Find where the given text appears and provide that cell's center as (x, y) coordinate. 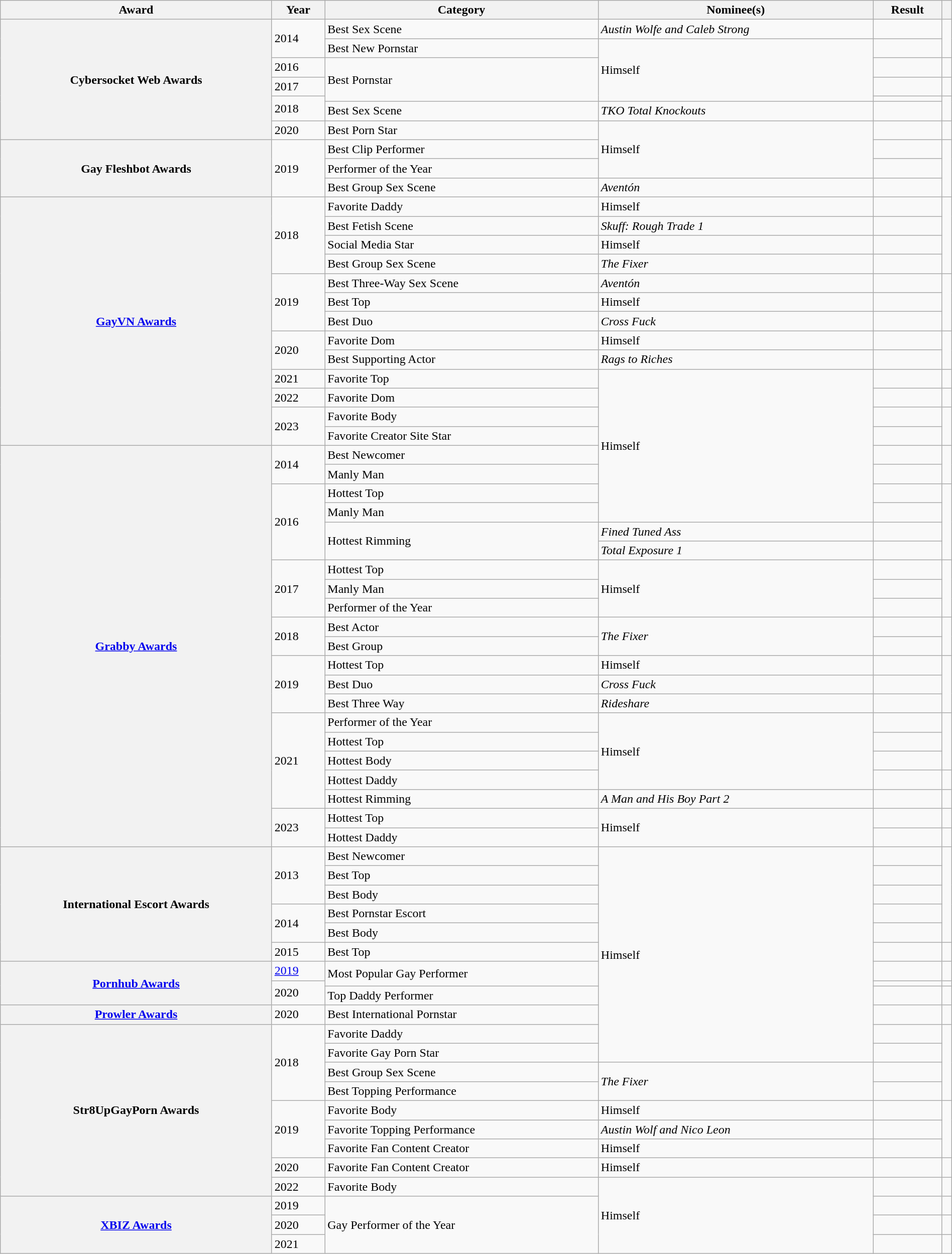
Austin Wolfe and Caleb Strong (736, 29)
Category (462, 10)
Austin Wolf and Nico Leon (736, 1129)
2015 (298, 952)
Total Exposure 1 (736, 551)
Year (298, 10)
Best Pornstar (462, 79)
2013 (298, 875)
Gay Fleshbot Awards (137, 168)
Rags to Riches (736, 359)
Favorite Top (462, 379)
Best Pornstar Escort (462, 914)
Grabby Awards (137, 646)
Gay Performer of the Year (462, 1225)
XBIZ Awards (137, 1225)
Nominee(s) (736, 10)
Favorite Topping Performance (462, 1129)
Result (907, 10)
Social Media Star (462, 245)
International Escort Awards (137, 904)
Best Actor (462, 627)
GayVN Awards (137, 321)
Cybersocket Web Awards (137, 79)
Top Daddy Performer (462, 995)
Most Popular Gay Performer (462, 974)
Hottest Body (462, 761)
Best Three Way (462, 703)
A Man and His Boy Part 2 (736, 799)
Best Supporting Actor (462, 359)
Str8UpGayPorn Awards (137, 1110)
Best Group (462, 646)
Prowler Awards (137, 1015)
Best Fetish Scene (462, 225)
Best Porn Star (462, 130)
Favorite Creator Site Star (462, 436)
Favorite Gay Porn Star (462, 1053)
Best Three-Way Sex Scene (462, 283)
Rideshare (736, 703)
Best New Pornstar (462, 48)
Award (137, 10)
Fined Tuned Ass (736, 532)
Skuff: Rough Trade 1 (736, 225)
Best Clip Performer (462, 149)
Pornhub Awards (137, 983)
Best Topping Performance (462, 1091)
TKO Total Knockouts (736, 111)
Best International Pornstar (462, 1015)
